Pinpoint the cell where the given text exists, returning its [x, y] midpoint coordinate. 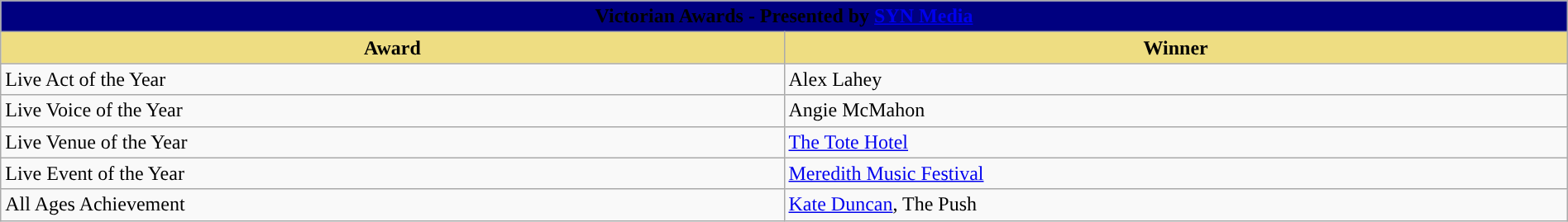
Award [392, 48]
Meredith Music Festival [1176, 173]
Kate Duncan, The Push [1176, 205]
All Ages Achievement [392, 205]
Winner [1176, 48]
Alex Lahey [1176, 79]
Angie McMahon [1176, 111]
Live Voice of the Year [392, 111]
Live Act of the Year [392, 79]
The Tote Hotel [1176, 142]
Victorian Awards - Presented by SYN Media [784, 17]
Live Venue of the Year [392, 142]
Live Event of the Year [392, 173]
